Provide the (X, Y) coordinate of the cell's center where the given text is located.  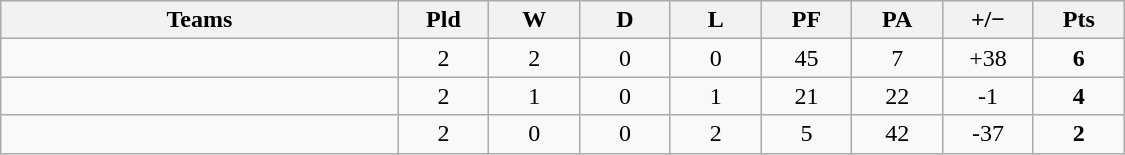
D (626, 20)
42 (898, 134)
+38 (988, 58)
PA (898, 20)
21 (806, 96)
4 (1078, 96)
W (534, 20)
45 (806, 58)
L (716, 20)
PF (806, 20)
+/− (988, 20)
22 (898, 96)
Pts (1078, 20)
Pld (444, 20)
5 (806, 134)
6 (1078, 58)
-37 (988, 134)
7 (898, 58)
-1 (988, 96)
Teams (200, 20)
